Return the (x, y) coordinate for the center point of the cell that contains the specified text.  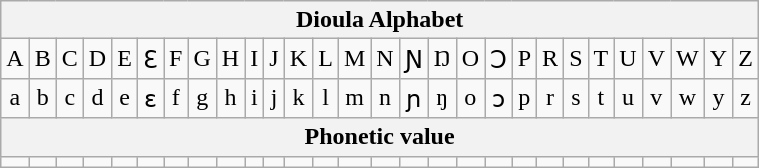
d (97, 98)
k (298, 98)
Z (746, 59)
D (97, 59)
U (628, 59)
I (254, 59)
N (385, 59)
B (42, 59)
p (524, 98)
Y (718, 59)
ŋ (442, 98)
ɲ (414, 98)
C (70, 59)
J (274, 59)
n (385, 98)
L (326, 59)
g (202, 98)
b (42, 98)
Phonetic value (380, 137)
A (15, 59)
s (576, 98)
o (470, 98)
ɔ (499, 98)
f (176, 98)
c (70, 98)
l (326, 98)
ɛ (150, 98)
z (746, 98)
u (628, 98)
M (354, 59)
Dioula Alphabet (380, 20)
i (254, 98)
O (470, 59)
w (688, 98)
K (298, 59)
Ɛ (150, 59)
R (550, 59)
h (230, 98)
G (202, 59)
y (718, 98)
m (354, 98)
r (550, 98)
Ŋ (442, 59)
e (125, 98)
t (601, 98)
F (176, 59)
E (125, 59)
H (230, 59)
a (15, 98)
W (688, 59)
Ɲ (414, 59)
T (601, 59)
P (524, 59)
v (656, 98)
V (656, 59)
S (576, 59)
Ɔ (499, 59)
j (274, 98)
